For the text-containing cell, return its midpoint in [X, Y] coordinate format. 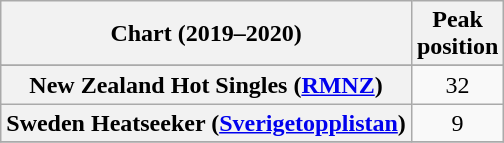
32 [457, 85]
Peakposition [457, 34]
New Zealand Hot Singles (RMNZ) [206, 85]
9 [457, 123]
Sweden Heatseeker (Sverigetopplistan) [206, 123]
Chart (2019–2020) [206, 34]
